Pinpoint the cell where the given text exists, returning its [x, y] midpoint coordinate. 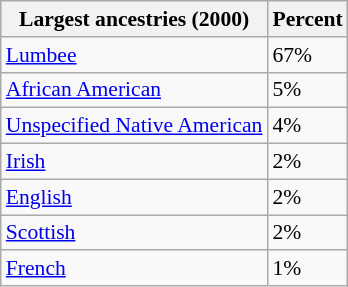
1% [307, 269]
Scottish [134, 233]
Irish [134, 162]
African American [134, 90]
5% [307, 90]
English [134, 197]
French [134, 269]
Lumbee [134, 55]
Unspecified Native American [134, 126]
Largest ancestries (2000) [134, 19]
67% [307, 55]
Percent [307, 19]
4% [307, 126]
